Detect which cell encompasses the target text, then output its [x, y] center coordinate. 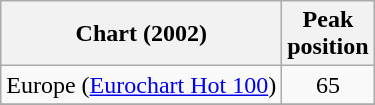
Europe (Eurochart Hot 100) [142, 85]
Peakposition [328, 34]
Chart (2002) [142, 34]
65 [328, 85]
